Output the (X, Y) coordinate of the center of the cell containing the given text.  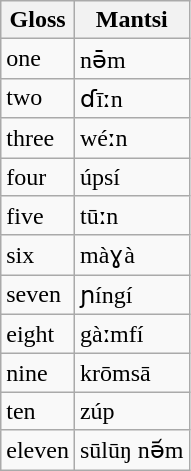
three (38, 138)
gàːmfí (132, 334)
zúp (132, 411)
seven (38, 295)
tūːn (132, 216)
sūlūŋ nə᷄m (132, 450)
six (38, 255)
nine (38, 373)
five (38, 216)
krōmsā (132, 373)
four (38, 177)
wéːn (132, 138)
one (38, 59)
ɲíngí (132, 295)
úpsí (132, 177)
Mantsi (132, 20)
nə̄m (132, 59)
ten (38, 411)
eleven (38, 450)
Gloss (38, 20)
two (38, 98)
eight (38, 334)
ɗīːn (132, 98)
màɣà (132, 255)
